Return (X, Y) of the center of cell containing provided text 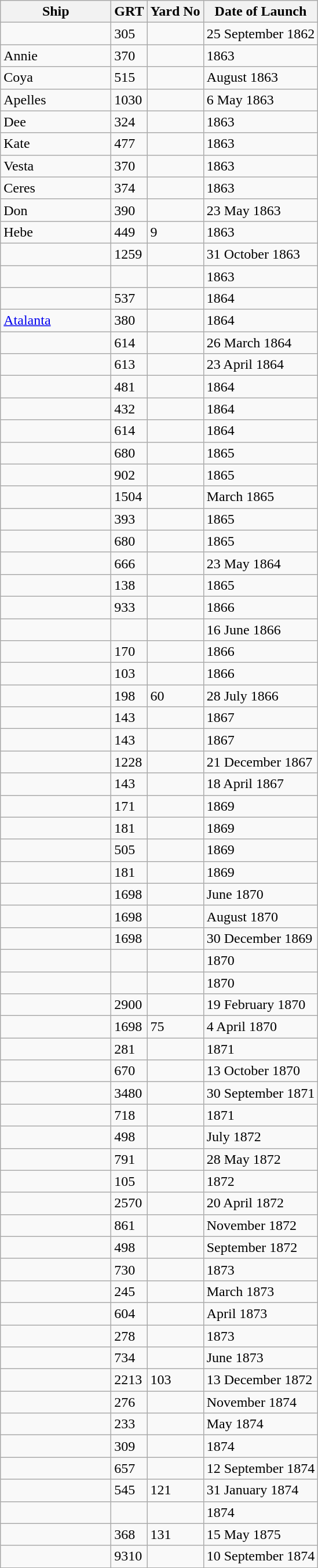
604 (129, 1313)
Kate (56, 144)
6 May 1863 (261, 100)
March 1873 (261, 1291)
734 (129, 1358)
1259 (129, 254)
233 (129, 1424)
30 September 1871 (261, 1093)
131 (175, 1534)
20 April 1872 (261, 1203)
278 (129, 1335)
2900 (129, 1005)
3480 (129, 1093)
2570 (129, 1203)
105 (129, 1181)
30 December 1869 (261, 938)
18 April 1867 (261, 784)
Ceres (56, 188)
791 (129, 1159)
1504 (129, 497)
Coya (56, 78)
25 September 1862 (261, 34)
613 (129, 365)
July 1872 (261, 1137)
November 1872 (261, 1225)
276 (129, 1402)
170 (129, 652)
730 (129, 1269)
390 (129, 210)
9310 (129, 1556)
4 April 1870 (261, 1027)
28 July 1866 (261, 696)
23 May 1863 (261, 210)
477 (129, 144)
60 (175, 696)
August 1863 (261, 78)
31 October 1863 (261, 254)
10 September 1874 (261, 1556)
309 (129, 1446)
Hebe (56, 232)
Apelles (56, 100)
537 (129, 299)
324 (129, 122)
933 (129, 607)
Atalanta (56, 321)
718 (129, 1115)
28 May 1872 (261, 1159)
Date of Launch (261, 12)
September 1872 (261, 1247)
March 1865 (261, 497)
November 1874 (261, 1402)
13 October 1870 (261, 1071)
26 March 1864 (261, 343)
13 December 1872 (261, 1380)
75 (175, 1027)
1872 (261, 1181)
138 (129, 585)
393 (129, 519)
Vesta (56, 166)
Don (56, 210)
1228 (129, 762)
171 (129, 806)
380 (129, 321)
21 December 1867 (261, 762)
198 (129, 696)
Dee (56, 122)
374 (129, 188)
515 (129, 78)
31 January 1874 (261, 1490)
1030 (129, 100)
666 (129, 563)
121 (175, 1490)
902 (129, 475)
505 (129, 850)
9 (175, 232)
June 1870 (261, 894)
245 (129, 1291)
305 (129, 34)
Annie (56, 56)
19 February 1870 (261, 1005)
449 (129, 232)
861 (129, 1225)
2213 (129, 1380)
Ship (56, 12)
23 May 1864 (261, 563)
481 (129, 387)
281 (129, 1049)
23 April 1864 (261, 365)
GRT (129, 12)
15 May 1875 (261, 1534)
April 1873 (261, 1313)
12 September 1874 (261, 1468)
June 1873 (261, 1358)
670 (129, 1071)
August 1870 (261, 916)
16 June 1866 (261, 629)
432 (129, 409)
May 1874 (261, 1424)
Yard No (175, 12)
657 (129, 1468)
545 (129, 1490)
368 (129, 1534)
